Extract the (x, y) coordinate from the center of the cell holding the provided text.  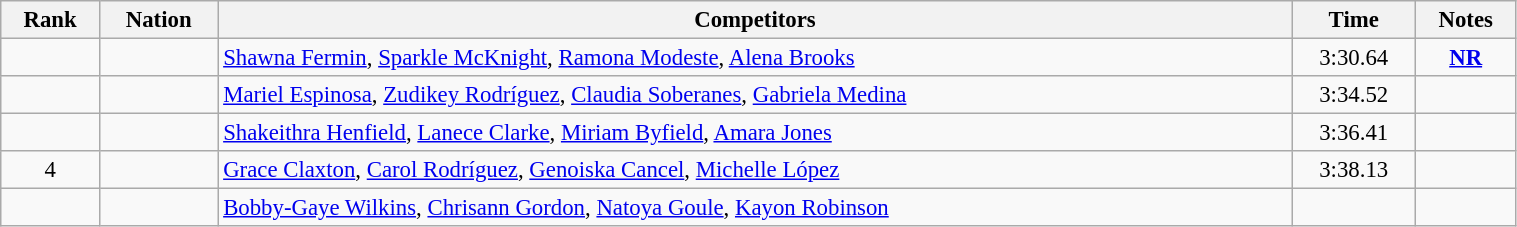
Time (1354, 20)
Nation (159, 20)
3:36.41 (1354, 133)
4 (50, 170)
Bobby-Gaye Wilkins, Chrisann Gordon, Natoya Goule, Kayon Robinson (755, 208)
3:38.13 (1354, 170)
Shakeithra Henfield, Lanece Clarke, Miriam Byfield, Amara Jones (755, 133)
Notes (1466, 20)
Competitors (755, 20)
NR (1466, 58)
3:34.52 (1354, 95)
Shawna Fermin, Sparkle McKnight, Ramona Modeste, Alena Brooks (755, 58)
Rank (50, 20)
Grace Claxton, Carol Rodríguez, Genoiska Cancel, Michelle López (755, 170)
Mariel Espinosa, Zudikey Rodríguez, Claudia Soberanes, Gabriela Medina (755, 95)
3:30.64 (1354, 58)
